Provide the (x, y) coordinate of the cell's center where the given text is located.  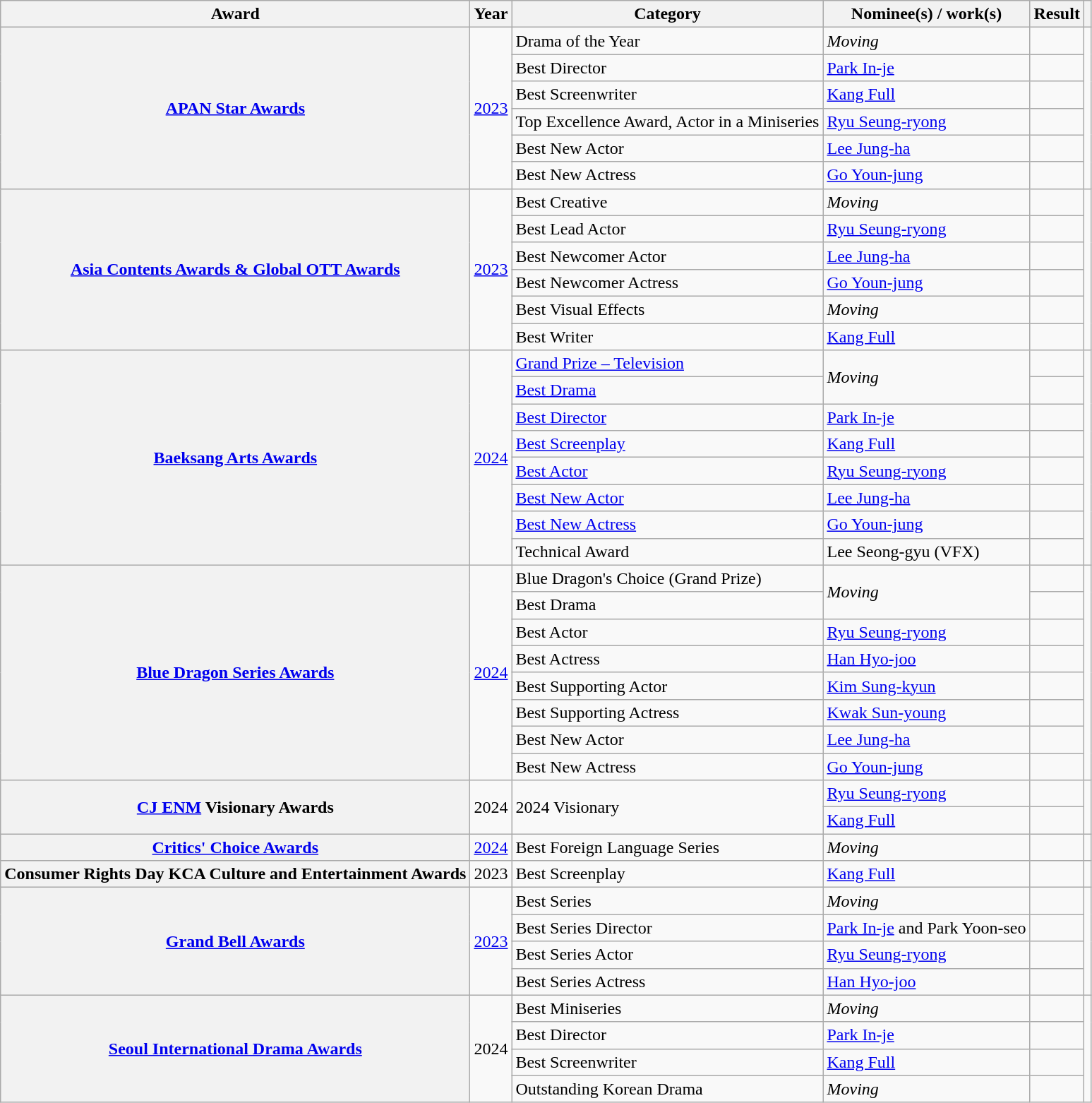
2024 Visionary (668, 807)
Blue Dragon Series Awards (236, 672)
Best Miniseries (668, 1008)
Kwak Sun-young (926, 713)
Asia Contents Awards & Global OTT Awards (236, 269)
APAN Star Awards (236, 108)
Category (668, 14)
Best Newcomer Actress (668, 282)
Best Supporting Actor (668, 686)
Best Series Actor (668, 955)
Critics' Choice Awards (236, 847)
Best Creative (668, 202)
Top Excellence Award, Actor in a Miniseries (668, 121)
Seoul International Drama Awards (236, 1049)
Best Lead Actor (668, 229)
Nominee(s) / work(s) (926, 14)
Technical Award (668, 551)
Drama of the Year (668, 41)
Best Actress (668, 659)
Best Series Actress (668, 982)
Year (491, 14)
Best Series Director (668, 928)
Award (236, 14)
Consumer Rights Day KCA Culture and Entertainment Awards (236, 874)
Kim Sung-kyun (926, 686)
CJ ENM Visionary Awards (236, 807)
Blue Dragon's Choice (Grand Prize) (668, 578)
Grand Prize – Television (668, 364)
Best Visual Effects (668, 309)
Best Writer (668, 337)
Grand Bell Awards (236, 941)
Best Foreign Language Series (668, 847)
Best Supporting Actress (668, 713)
Result (1057, 14)
Lee Seong-gyu (VFX) (926, 551)
Park In-je and Park Yoon-seo (926, 928)
Outstanding Korean Drama (668, 1089)
Baeksang Arts Awards (236, 458)
Best Newcomer Actor (668, 256)
Best Series (668, 901)
